Extract the [x, y] coordinate from the center of the cell holding the provided text.  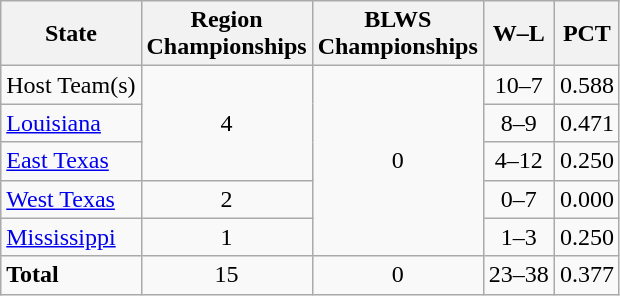
4 [226, 123]
1–3 [518, 237]
15 [226, 275]
Total [71, 275]
Mississippi [71, 237]
0–7 [518, 199]
1 [226, 237]
West Texas [71, 199]
10–7 [518, 85]
4–12 [518, 161]
0.000 [586, 199]
East Texas [71, 161]
W–L [518, 34]
0.377 [586, 275]
Louisiana [71, 123]
State [71, 34]
Host Team(s) [71, 85]
8–9 [518, 123]
0.471 [586, 123]
2 [226, 199]
BLWSChampionships [398, 34]
0.588 [586, 85]
RegionChampionships [226, 34]
23–38 [518, 275]
PCT [586, 34]
